Provide the [x, y] coordinate of the cell's center where the given text is located.  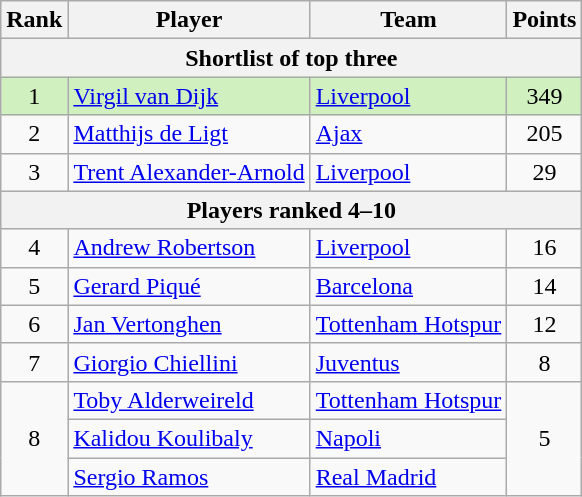
Napoli [408, 438]
7 [34, 362]
Jan Vertonghen [189, 324]
Matthijs de Ligt [189, 134]
14 [544, 286]
3 [34, 172]
1 [34, 96]
Toby Alderweireld [189, 400]
Shortlist of top three [292, 58]
2 [34, 134]
Giorgio Chiellini [189, 362]
Gerard Piqué [189, 286]
Ajax [408, 134]
Juventus [408, 362]
Real Madrid [408, 477]
29 [544, 172]
Barcelona [408, 286]
Sergio Ramos [189, 477]
Team [408, 20]
205 [544, 134]
Points [544, 20]
12 [544, 324]
Players ranked 4–10 [292, 210]
Virgil van Dijk [189, 96]
Player [189, 20]
Rank [34, 20]
4 [34, 248]
349 [544, 96]
Andrew Robertson [189, 248]
16 [544, 248]
Kalidou Koulibaly [189, 438]
6 [34, 324]
Trent Alexander-Arnold [189, 172]
